Locate the cell with the specified text and output its (X, Y) center coordinate. 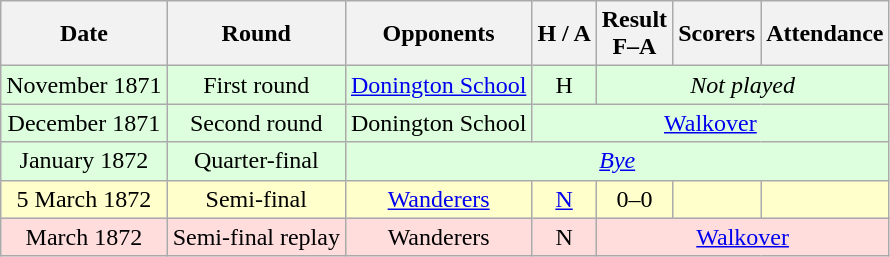
November 1871 (84, 85)
Round (256, 34)
Opponents (438, 34)
December 1871 (84, 123)
First round (256, 85)
January 1872 (84, 161)
Semi-final (256, 199)
H (564, 85)
Scorers (717, 34)
Bye (617, 161)
5 March 1872 (84, 199)
ResultF–A (634, 34)
Semi-final replay (256, 237)
0–0 (634, 199)
March 1872 (84, 237)
Second round (256, 123)
Quarter-final (256, 161)
Not played (742, 85)
Date (84, 34)
H / A (564, 34)
Attendance (825, 34)
